Extract the [x, y] coordinate from the center of the cell holding the provided text.  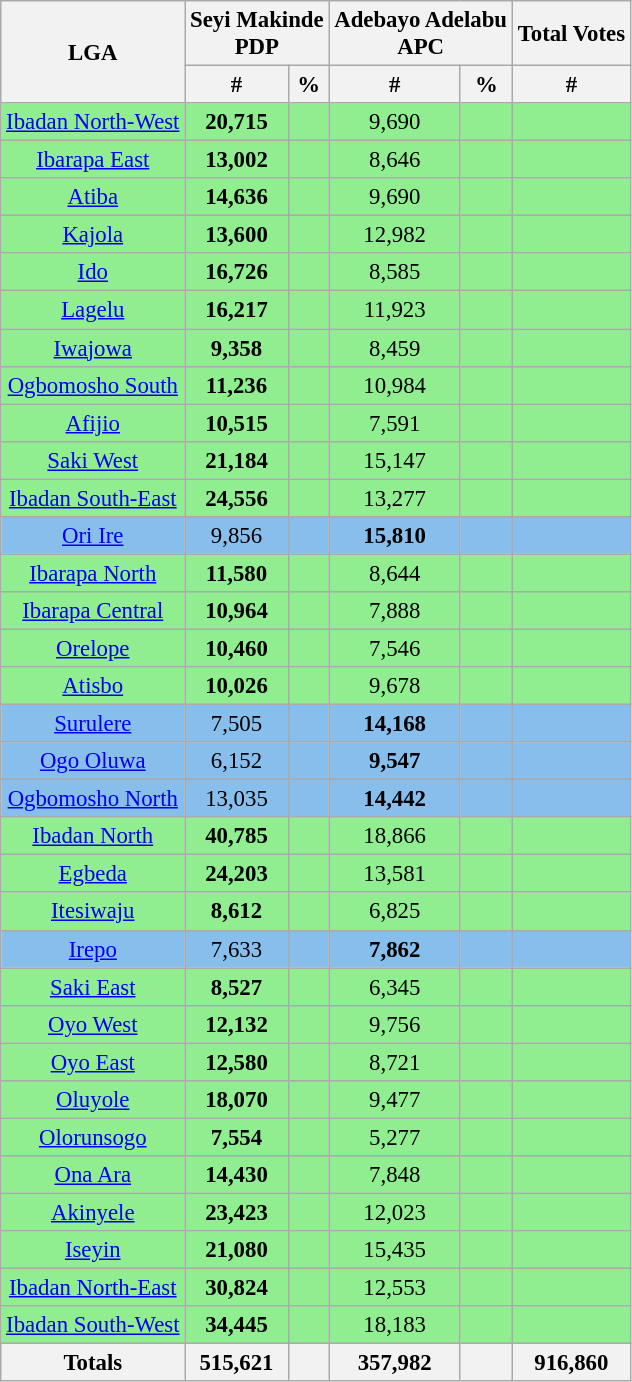
Orelope [93, 648]
Akinyele [93, 1212]
10,026 [236, 686]
24,556 [236, 498]
10,515 [236, 423]
8,644 [395, 573]
Seyi MakindePDP [257, 34]
14,430 [236, 1175]
12,580 [236, 1062]
Saki East [93, 987]
11,236 [236, 385]
18,866 [395, 836]
10,460 [236, 648]
21,184 [236, 460]
Irepo [93, 949]
9,856 [236, 536]
11,580 [236, 573]
Ibadan North [93, 836]
40,785 [236, 836]
24,203 [236, 874]
12,023 [395, 1212]
7,554 [236, 1137]
916,860 [571, 1363]
7,633 [236, 949]
8,459 [395, 348]
16,217 [236, 310]
Kajola [93, 235]
Adebayo AdelabuAPC [420, 34]
Oyo East [93, 1062]
Ido [93, 273]
7,505 [236, 724]
12,132 [236, 1024]
Ibadan South-West [93, 1325]
13,035 [236, 799]
515,621 [236, 1363]
Totals [93, 1363]
Atisbo [93, 686]
7,848 [395, 1175]
8,721 [395, 1062]
34,445 [236, 1325]
11,923 [395, 310]
Ibarapa Central [93, 611]
8,646 [395, 160]
Ogbomosho North [93, 799]
12,553 [395, 1288]
21,080 [236, 1250]
14,168 [395, 724]
30,824 [236, 1288]
20,715 [236, 122]
Ogbomosho South [93, 385]
5,277 [395, 1137]
Olorunsogo [93, 1137]
7,546 [395, 648]
Ona Ara [93, 1175]
9,756 [395, 1024]
Iseyin [93, 1250]
18,183 [395, 1325]
7,888 [395, 611]
8,527 [236, 987]
16,726 [236, 273]
13,002 [236, 160]
8,612 [236, 912]
13,600 [236, 235]
8,585 [395, 273]
13,581 [395, 874]
Atiba [93, 197]
23,423 [236, 1212]
Ibarapa North [93, 573]
15,435 [395, 1250]
9,477 [395, 1100]
Ibadan North-East [93, 1288]
14,442 [395, 799]
6,152 [236, 761]
Lagelu [93, 310]
Surulere [93, 724]
Egbeda [93, 874]
13,277 [395, 498]
Ibadan South-East [93, 498]
12,982 [395, 235]
6,345 [395, 987]
14,636 [236, 197]
LGA [93, 52]
9,547 [395, 761]
Ibadan North-West [93, 122]
Oyo West [93, 1024]
Itesiwaju [93, 912]
7,862 [395, 949]
9,358 [236, 348]
15,147 [395, 460]
Saki West [93, 460]
357,982 [395, 1363]
9,678 [395, 686]
Total Votes [571, 34]
Afijio [93, 423]
18,070 [236, 1100]
Ogo Oluwa [93, 761]
6,825 [395, 912]
Ori Ire [93, 536]
7,591 [395, 423]
10,964 [236, 611]
Oluyole [93, 1100]
Ibarapa East [93, 160]
15,810 [395, 536]
10,984 [395, 385]
Iwajowa [93, 348]
